From the cell containing the given text, extract its center point as (x, y) coordinate. 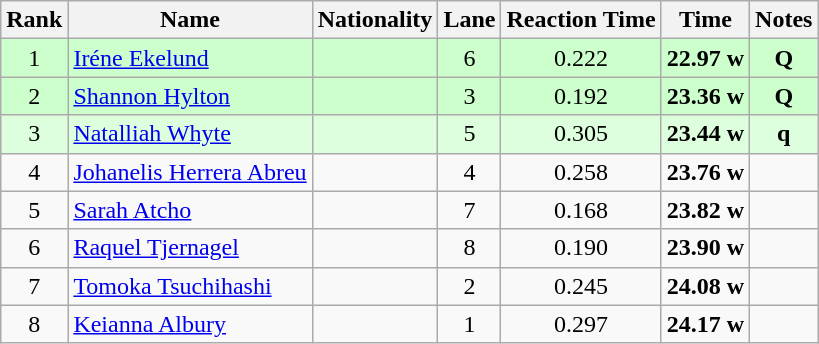
24.17 w (705, 324)
Rank (34, 20)
Name (190, 20)
Johanelis Herrera Abreu (190, 172)
23.90 w (705, 248)
0.245 (581, 286)
Raquel Tjernagel (190, 248)
Lane (470, 20)
0.190 (581, 248)
Shannon Hylton (190, 96)
0.297 (581, 324)
0.222 (581, 58)
23.82 w (705, 210)
Sarah Atcho (190, 210)
Tomoka Tsuchihashi (190, 286)
0.192 (581, 96)
23.76 w (705, 172)
23.44 w (705, 134)
Natalliah Whyte (190, 134)
Notes (784, 20)
24.08 w (705, 286)
Iréne Ekelund (190, 58)
0.168 (581, 210)
Time (705, 20)
Keianna Albury (190, 324)
Nationality (375, 20)
0.258 (581, 172)
0.305 (581, 134)
Reaction Time (581, 20)
23.36 w (705, 96)
q (784, 134)
22.97 w (705, 58)
